Locate the cell with the specified text and output its [x, y] center coordinate. 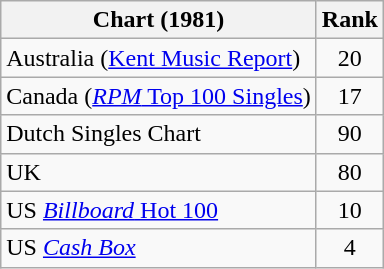
Canada (RPM Top 100 Singles) [159, 96]
UK [159, 172]
90 [350, 134]
20 [350, 58]
Dutch Singles Chart [159, 134]
Australia (Kent Music Report) [159, 58]
Rank [350, 20]
US Billboard Hot 100 [159, 210]
4 [350, 248]
Chart (1981) [159, 20]
80 [350, 172]
10 [350, 210]
17 [350, 96]
US Cash Box [159, 248]
